Output the (x, y) coordinate of the center of the cell containing the given text.  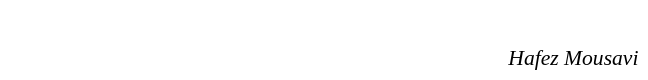
Hafez Mousavi (324, 58)
